Capture the cell that displays the provided text and extract its [x, y] central coordinate. 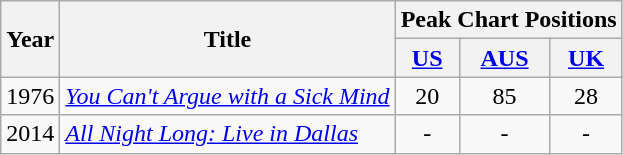
85 [504, 96]
20 [427, 96]
US [427, 58]
28 [586, 96]
All Night Long: Live in Dallas [228, 134]
UK [586, 58]
Year [30, 39]
Peak Chart Positions [508, 20]
1976 [30, 96]
AUS [504, 58]
2014 [30, 134]
You Can't Argue with a Sick Mind [228, 96]
Title [228, 39]
